Detect which cell encompasses the target text, then output its [x, y] center coordinate. 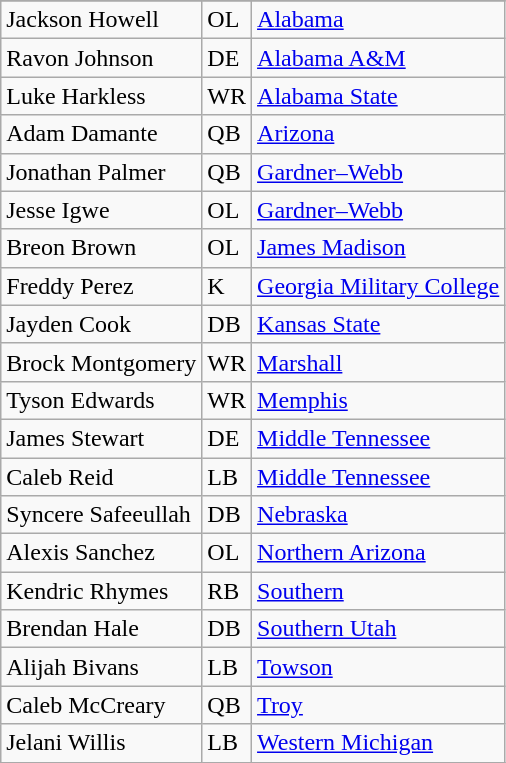
Arizona [378, 134]
Northern Arizona [378, 553]
Alabama State [378, 96]
Jackson Howell [102, 20]
Jayden Cook [102, 324]
Alabama A&M [378, 58]
RB [227, 591]
Marshall [378, 362]
Southern [378, 591]
Memphis [378, 400]
Alijah Bivans [102, 667]
Kansas State [378, 324]
Ravon Johnson [102, 58]
Kendric Rhymes [102, 591]
Jesse Igwe [102, 210]
Brendan Hale [102, 629]
Caleb McCreary [102, 705]
Syncere Safeeullah [102, 515]
Luke Harkless [102, 96]
Nebraska [378, 515]
James Madison [378, 248]
Caleb Reid [102, 477]
Adam Damante [102, 134]
Freddy Perez [102, 286]
Southern Utah [378, 629]
K [227, 286]
Tyson Edwards [102, 400]
Towson [378, 667]
Alexis Sanchez [102, 553]
Troy [378, 705]
Georgia Military College [378, 286]
James Stewart [102, 438]
Breon Brown [102, 248]
Brock Montgomery [102, 362]
Jonathan Palmer [102, 172]
Western Michigan [378, 743]
Alabama [378, 20]
Jelani Willis [102, 743]
